Pinpoint the cell where the given text exists, returning its (X, Y) midpoint coordinate. 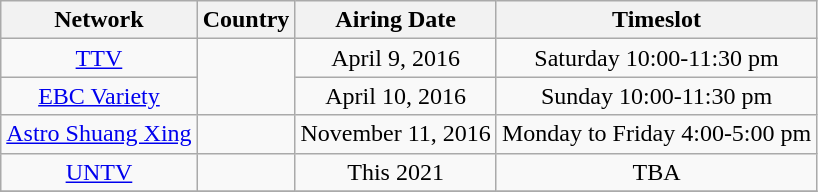
Sunday 10:00-11:30 pm (656, 96)
November 11, 2016 (396, 134)
Country (246, 20)
April 9, 2016 (396, 58)
This 2021 (396, 172)
Airing Date (396, 20)
Network (99, 20)
UNTV (99, 172)
April 10, 2016 (396, 96)
Monday to Friday 4:00-5:00 pm (656, 134)
Astro Shuang Xing (99, 134)
Timeslot (656, 20)
Saturday 10:00-11:30 pm (656, 58)
TTV (99, 58)
EBC Variety (99, 96)
TBA (656, 172)
